Search for the cell housing the specified text and yield its (x, y) center coordinate. 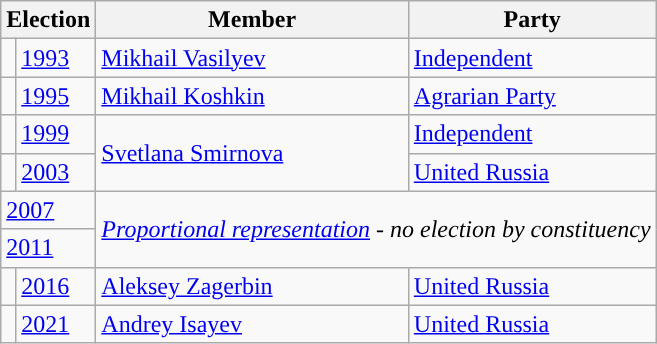
Mikhail Koshkin (252, 96)
2007 (48, 210)
2021 (56, 324)
Member (252, 20)
1995 (56, 96)
Agrarian Party (532, 96)
Aleksey Zagerbin (252, 286)
Svetlana Smirnova (252, 153)
Mikhail Vasilyev (252, 58)
1993 (56, 58)
Proportional representation - no election by constituency (376, 229)
2003 (56, 172)
2011 (48, 248)
Party (532, 20)
2016 (56, 286)
Election (48, 20)
Andrey Isayev (252, 324)
1999 (56, 134)
